Scan for the cell matching the given text and deliver its (x, y) coordinate at center. 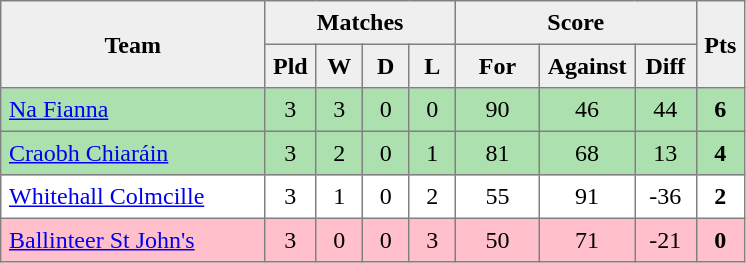
Ballinteer St John's (133, 240)
Whitehall Colmcille (133, 197)
44 (666, 110)
-21 (666, 240)
L (432, 66)
4 (720, 153)
71 (586, 240)
68 (586, 153)
Score (576, 23)
Matches (360, 23)
Pld (290, 66)
W (339, 66)
55 (497, 197)
6 (720, 110)
For (497, 66)
91 (586, 197)
Diff (666, 66)
46 (586, 110)
Against (586, 66)
90 (497, 110)
Pts (720, 44)
D (385, 66)
81 (497, 153)
50 (497, 240)
-36 (666, 197)
Craobh Chiaráin (133, 153)
13 (666, 153)
Na Fianna (133, 110)
Team (133, 44)
